Search for the cell housing the specified text and yield its [X, Y] center coordinate. 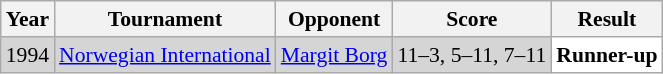
1994 [28, 55]
Tournament [165, 19]
11–3, 5–11, 7–11 [472, 55]
Runner-up [606, 55]
Norwegian International [165, 55]
Year [28, 19]
Margit Borg [334, 55]
Opponent [334, 19]
Result [606, 19]
Score [472, 19]
